Provide the [X, Y] coordinate of the cell's center where the given text is located.  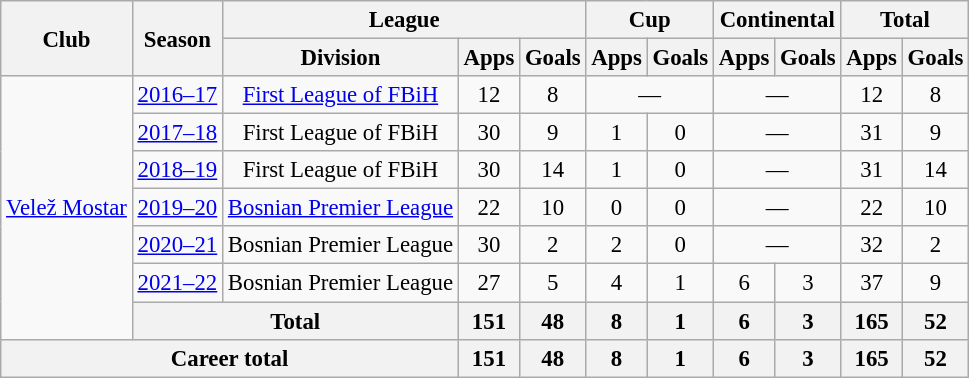
37 [872, 283]
4 [616, 283]
Club [66, 38]
Velež Mostar [66, 208]
League [404, 20]
27 [488, 283]
5 [553, 283]
2018–19 [177, 170]
Continental [777, 20]
Cup [650, 20]
Career total [230, 358]
2019–20 [177, 208]
2020–21 [177, 245]
Season [177, 38]
2016–17 [177, 95]
2017–18 [177, 133]
Division [341, 58]
32 [872, 245]
2021–22 [177, 283]
